Return [x, y] of the center of cell containing provided text 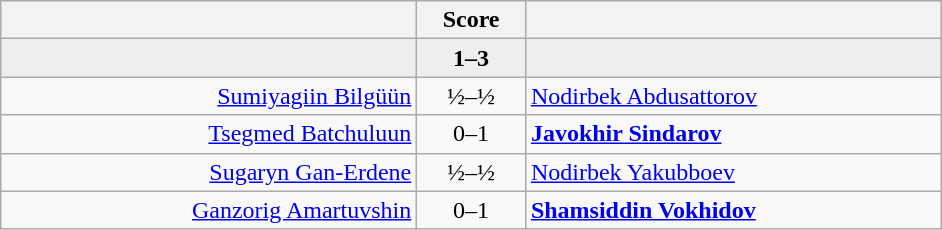
Sugaryn Gan-Erdene [209, 172]
Javokhir Sindarov [733, 134]
Sumiyagiin Bilgüün [209, 96]
Tsegmed Batchuluun [209, 134]
Nodirbek Yakubboev [733, 172]
Nodirbek Abdusattorov [733, 96]
Shamsiddin Vokhidov [733, 210]
Score [472, 20]
1–3 [472, 58]
Ganzorig Amartuvshin [209, 210]
